Return the (x, y) coordinate for the center point of the cell that contains the specified text.  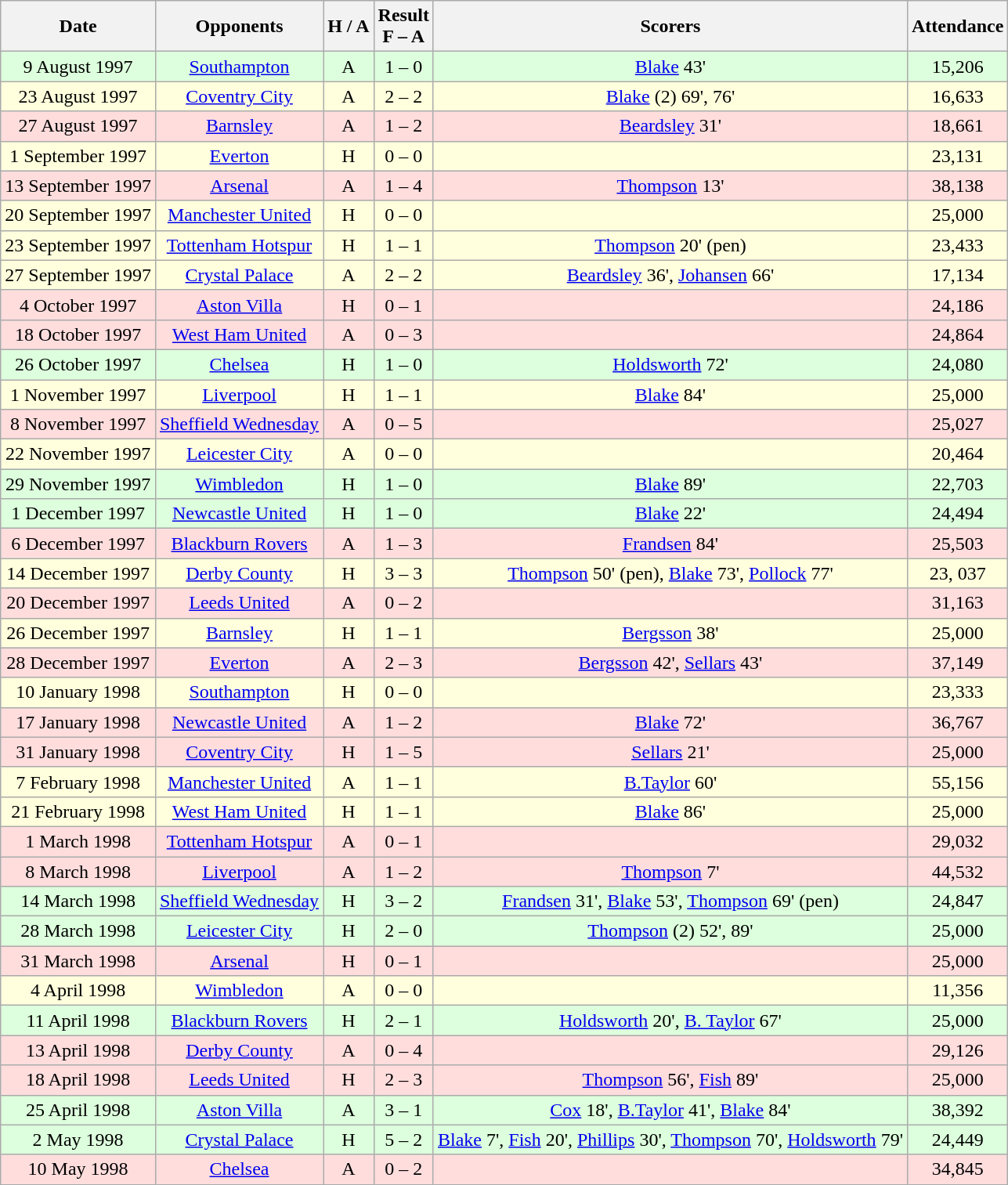
3 – 2 (403, 901)
29,032 (957, 841)
31 January 1998 (78, 752)
1 March 1998 (78, 841)
13 September 1997 (78, 186)
23,131 (957, 156)
38,138 (957, 186)
Blake (2) 69', 76' (670, 96)
4 April 1998 (78, 991)
Thompson 56', Fish 89' (670, 1080)
Thompson 7' (670, 872)
23 September 1997 (78, 245)
Attendance (957, 27)
18 April 1998 (78, 1080)
14 December 1997 (78, 573)
17,134 (957, 275)
23,333 (957, 692)
21 February 1998 (78, 811)
10 May 1998 (78, 1169)
H / A (349, 27)
Cox 18', B.Taylor 41', Blake 84' (670, 1110)
ResultF – A (403, 27)
Blake 22' (670, 514)
3 – 3 (403, 573)
0 – 3 (403, 334)
Frandsen 84' (670, 544)
17 January 1998 (78, 722)
1 – 5 (403, 752)
4 October 1997 (78, 305)
26 December 1997 (78, 633)
18,661 (957, 126)
24,864 (957, 334)
31 March 1998 (78, 961)
13 April 1998 (78, 1050)
Blake 7', Fish 20', Phillips 30', Thompson 70', Holdsworth 79' (670, 1140)
38,392 (957, 1110)
Holdsworth 20', B. Taylor 67' (670, 1021)
24,494 (957, 514)
16,633 (957, 96)
31,163 (957, 603)
2 – 0 (403, 931)
11 April 1998 (78, 1021)
27 August 1997 (78, 126)
24,186 (957, 305)
44,532 (957, 872)
20 September 1997 (78, 215)
Scorers (670, 27)
Sellars 21' (670, 752)
B.Taylor 60' (670, 782)
22,703 (957, 484)
9 August 1997 (78, 67)
Bergsson 42', Sellars 43' (670, 663)
Date (78, 27)
27 September 1997 (78, 275)
1 – 4 (403, 186)
Thompson (2) 52', 89' (670, 931)
Holdsworth 72' (670, 364)
Opponents (239, 27)
7 February 1998 (78, 782)
10 January 1998 (78, 692)
0 – 4 (403, 1050)
23,433 (957, 245)
26 October 1997 (78, 364)
1 – 3 (403, 544)
36,767 (957, 722)
Bergsson 38' (670, 633)
6 December 1997 (78, 544)
29,126 (957, 1050)
Beardsley 31' (670, 126)
28 March 1998 (78, 931)
2 – 1 (403, 1021)
22 November 1997 (78, 454)
Blake 84' (670, 394)
11,356 (957, 991)
24,847 (957, 901)
8 November 1997 (78, 425)
14 March 1998 (78, 901)
24,449 (957, 1140)
15,206 (957, 67)
25,503 (957, 544)
5 – 2 (403, 1140)
23, 037 (957, 573)
1 November 1997 (78, 394)
25,027 (957, 425)
34,845 (957, 1169)
Thompson 20' (pen) (670, 245)
Beardsley 36', Johansen 66' (670, 275)
23 August 1997 (78, 96)
2 May 1998 (78, 1140)
20,464 (957, 454)
8 March 1998 (78, 872)
55,156 (957, 782)
28 December 1997 (78, 663)
1 December 1997 (78, 514)
1 September 1997 (78, 156)
Frandsen 31', Blake 53', Thompson 69' (pen) (670, 901)
25 April 1998 (78, 1110)
Thompson 50' (pen), Blake 73', Pollock 77' (670, 573)
3 – 1 (403, 1110)
Blake 43' (670, 67)
Blake 72' (670, 722)
29 November 1997 (78, 484)
24,080 (957, 364)
0 – 5 (403, 425)
37,149 (957, 663)
Thompson 13' (670, 186)
20 December 1997 (78, 603)
Blake 89' (670, 484)
Blake 86' (670, 811)
18 October 1997 (78, 334)
